From the cell containing the given text, extract its center point as (X, Y) coordinate. 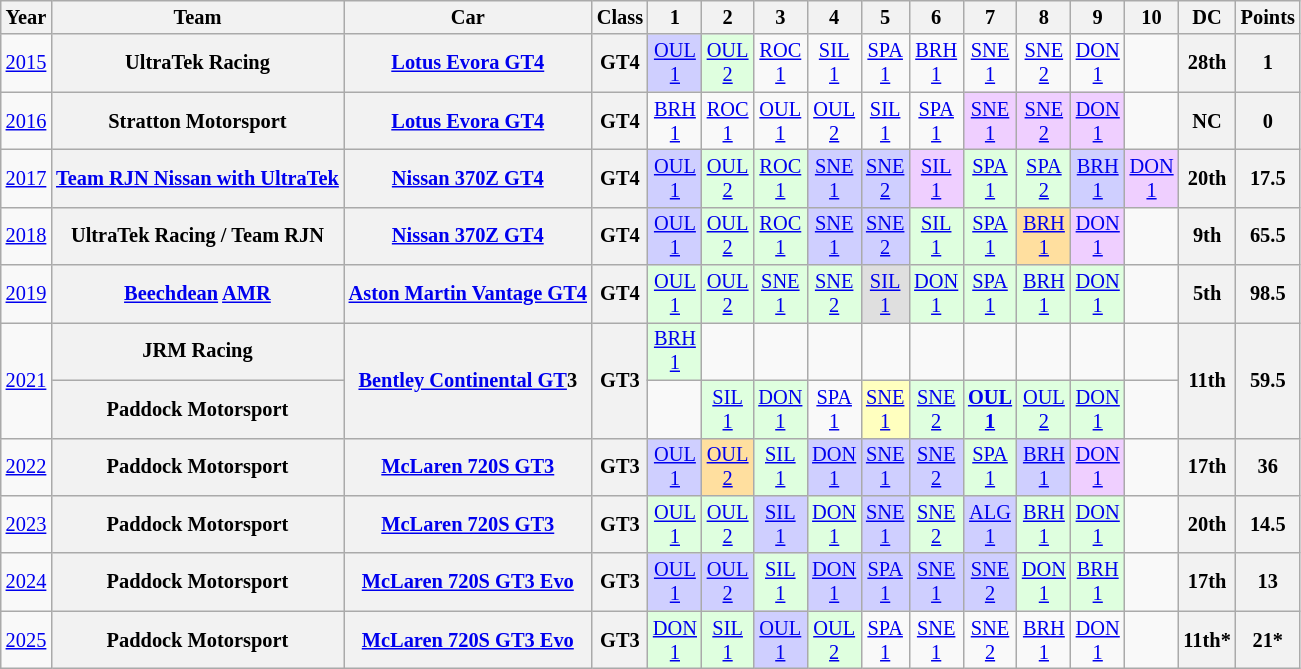
98.5 (1268, 294)
7 (990, 17)
Team (198, 17)
21* (1268, 640)
JRM Racing (198, 351)
Stratton Motorsport (198, 121)
11th (1206, 380)
13 (1268, 582)
2015 (26, 63)
Bentley Continental GT3 (468, 380)
3 (780, 17)
NC (1206, 121)
2021 (26, 380)
UltraTek Racing (198, 63)
Team RJN Nissan with UltraTek (198, 178)
2017 (26, 178)
2016 (26, 121)
Aston Martin Vantage GT4 (468, 294)
SPA2 (1044, 178)
Year (26, 17)
14.5 (1268, 524)
2024 (26, 582)
DC (1206, 17)
6 (936, 17)
UltraTek Racing / Team RJN (198, 236)
8 (1044, 17)
10 (1152, 17)
9th (1206, 236)
Car (468, 17)
5 (885, 17)
2025 (26, 640)
17.5 (1268, 178)
9 (1098, 17)
2019 (26, 294)
59.5 (1268, 380)
11th* (1206, 640)
2023 (26, 524)
Class (620, 17)
28th (1206, 63)
4 (834, 17)
2018 (26, 236)
ALG1 (990, 524)
2022 (26, 467)
Points (1268, 17)
Beechdean AMR (198, 294)
36 (1268, 467)
65.5 (1268, 236)
5th (1206, 294)
0 (1268, 121)
2 (728, 17)
